Extract the (X, Y) coordinate from the center of the cell holding the provided text.  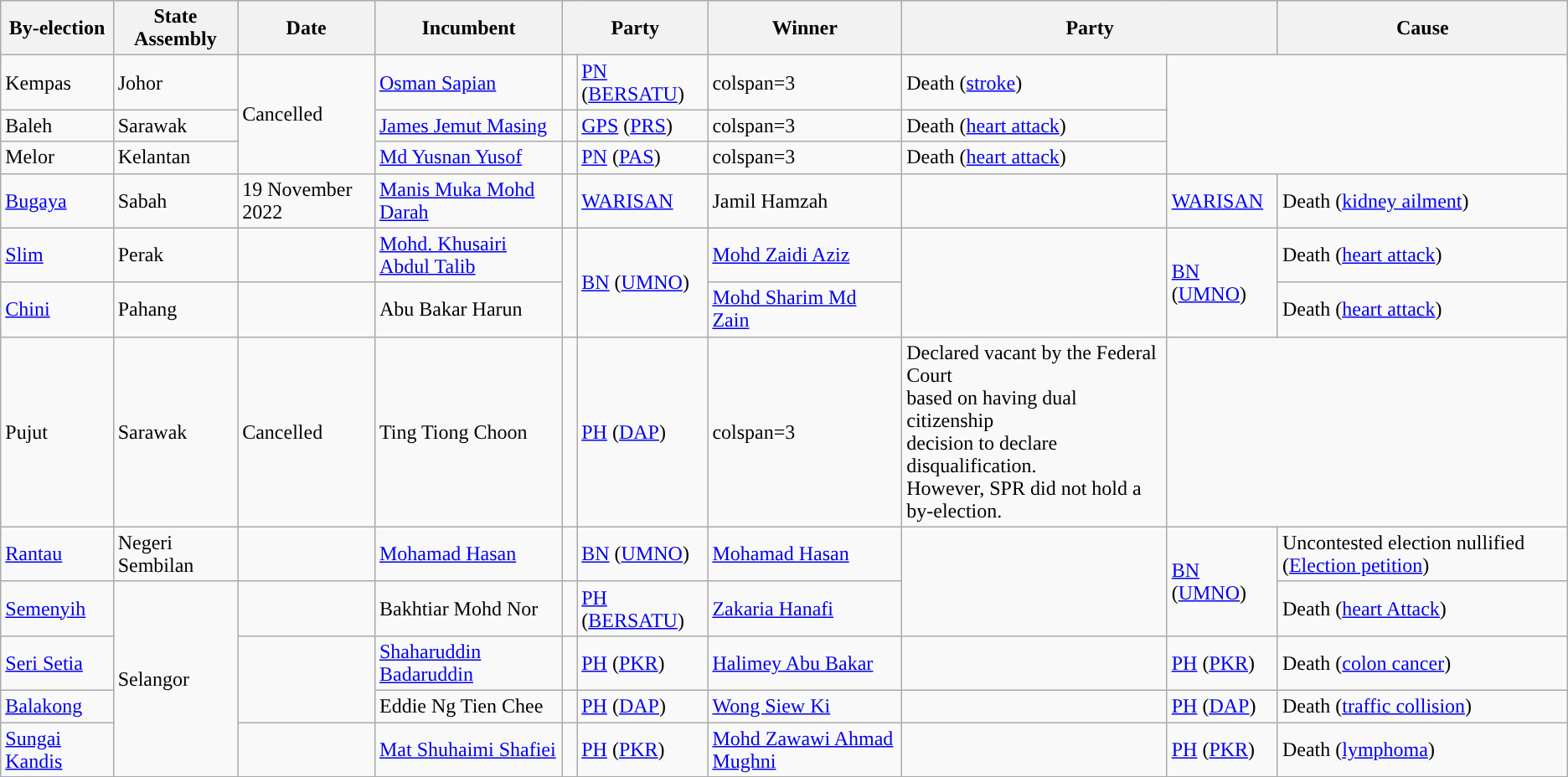
Death (kidney ailment) (1422, 201)
Cause (1422, 28)
Sungai Kandis (57, 749)
By-election (57, 28)
Negeri Sembilan (175, 554)
Death (heart Attack) (1422, 608)
Eddie Ng Tien Chee (468, 706)
PN (BERSATU) (642, 82)
Slim (57, 255)
Mohd Zaidi Aziz (805, 255)
Bakhtiar Mohd Nor (468, 608)
Rantau (57, 554)
Jamil Hamzah (805, 201)
Baleh (57, 126)
Wong Siew Ki (805, 706)
GPS (PRS) (642, 126)
Shaharuddin Badaruddin (468, 663)
Johor (175, 82)
Abu Bakar Harun (468, 310)
Date (307, 28)
Manis Muka Mohd Darah (468, 201)
19 November 2022 (307, 201)
Death (colon cancer) (1422, 663)
Declared vacant by the Federal Court based on having dual citizenship decision to declare disqualification. However, SPR did not hold a by-election. (1034, 432)
Pujut (57, 432)
Mohd Zawawi Ahmad Mughni (805, 749)
Perak (175, 255)
Md Yusnan Yusof (468, 157)
Halimey Abu Bakar (805, 663)
Incumbent (468, 28)
Seri Setia (57, 663)
James Jemut Masing (468, 126)
Selangor (175, 678)
PN (PAS) (642, 157)
Winner (805, 28)
Osman Sapian (468, 82)
Bugaya (57, 201)
Mat Shuhaimi Shafiei (468, 749)
Pahang (175, 310)
Mohd. Khusairi Abdul Talib (468, 255)
Zakaria Hanafi (805, 608)
Semenyih (57, 608)
Sabah (175, 201)
Death (lymphoma) (1422, 749)
Death (stroke) (1034, 82)
Ting Tiong Choon (468, 432)
Melor (57, 157)
Mohd Sharim Md Zain (805, 310)
Chini (57, 310)
Kelantan (175, 157)
Kempas (57, 82)
PH (BERSATU) (642, 608)
Uncontested election nullified (Election petition) (1422, 554)
State Assembly (175, 28)
Death (traffic collision) (1422, 706)
Balakong (57, 706)
